Scan for the cell matching the given text and deliver its (x, y) coordinate at center. 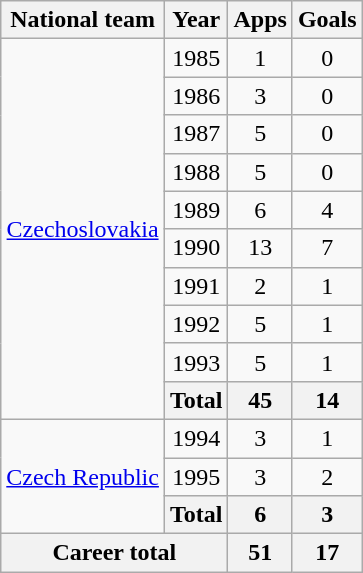
7 (327, 248)
1986 (196, 96)
1991 (196, 286)
Apps (260, 20)
17 (327, 553)
Career total (114, 553)
1988 (196, 172)
Year (196, 20)
1987 (196, 134)
1992 (196, 324)
51 (260, 553)
45 (260, 400)
1989 (196, 210)
1985 (196, 58)
1994 (196, 438)
National team (83, 20)
14 (327, 400)
1990 (196, 248)
1993 (196, 362)
Goals (327, 20)
13 (260, 248)
1995 (196, 477)
Czech Republic (83, 476)
4 (327, 210)
Czechoslovakia (83, 230)
